Extract the [X, Y] coordinate from the center of the cell holding the provided text.  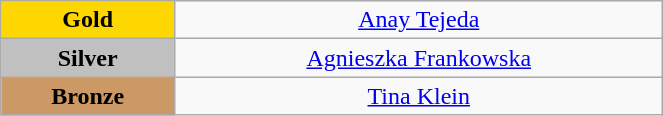
Anay Tejeda [419, 20]
Bronze [88, 96]
Silver [88, 58]
Gold [88, 20]
Agnieszka Frankowska [419, 58]
Tina Klein [419, 96]
